Determine the [x, y] coordinate at the center of the cell enclosing the given text.  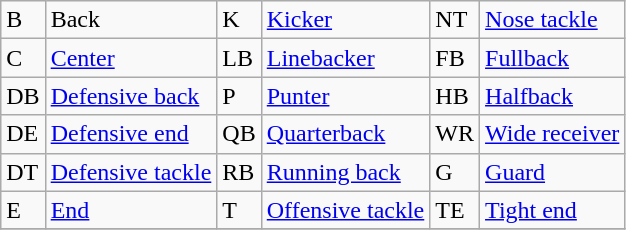
TE [455, 210]
Kicker [346, 20]
Nose tackle [552, 20]
Defensive end [131, 134]
QB [239, 134]
DB [23, 96]
RB [239, 172]
Halfback [552, 96]
C [23, 58]
G [455, 172]
P [239, 96]
E [23, 210]
LB [239, 58]
Linebacker [346, 58]
Defensive back [131, 96]
WR [455, 134]
NT [455, 20]
Defensive tackle [131, 172]
Fullback [552, 58]
Offensive tackle [346, 210]
DT [23, 172]
FB [455, 58]
Center [131, 58]
Guard [552, 172]
B [23, 20]
End [131, 210]
Punter [346, 96]
DE [23, 134]
HB [455, 96]
Back [131, 20]
Tight end [552, 210]
T [239, 210]
Quarterback [346, 134]
K [239, 20]
Running back [346, 172]
Wide receiver [552, 134]
